Find where the given text appears and provide that cell's center as [X, Y] coordinate. 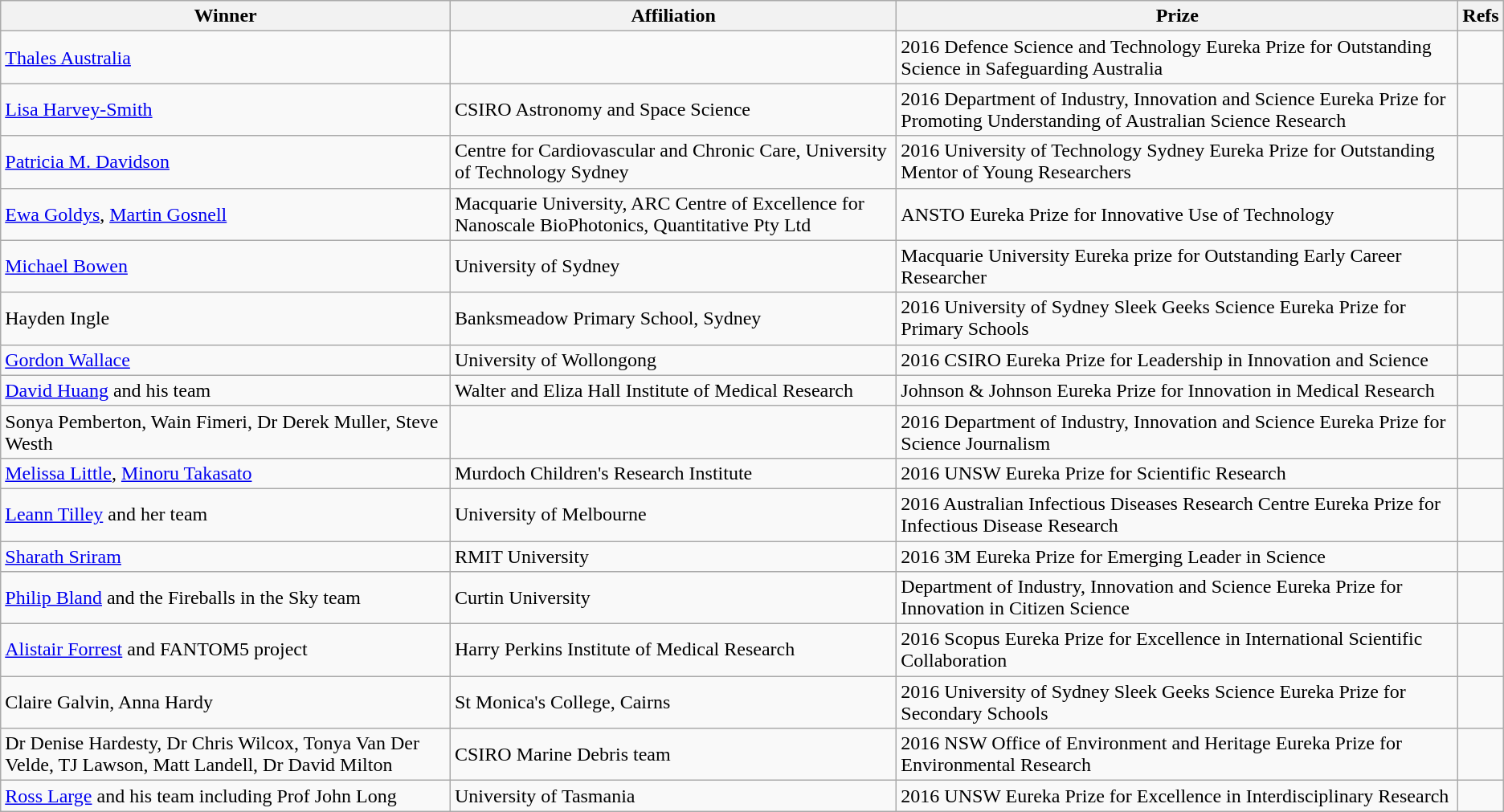
University of Wollongong [673, 360]
Affiliation [673, 16]
Refs [1481, 16]
Philip Bland and the Fireballs in the Sky team [226, 598]
Johnson & Johnson Eureka Prize for Innovation in Medical Research [1178, 390]
2016 University of Technology Sydney Eureka Prize for Outstanding Mentor of Young Researchers [1178, 162]
CSIRO Astronomy and Space Science [673, 109]
St Monica's College, Cairns [673, 702]
2016 CSIRO Eureka Prize for Leadership in Innovation and Science [1178, 360]
Thales Australia [226, 58]
2016 Defence Science and Technology Eureka Prize for Outstanding Science in Safeguarding Australia [1178, 58]
Dr Denise Hardesty, Dr Chris Wilcox, Tonya Van Der Velde, TJ Lawson, Matt Landell, Dr David Milton [226, 755]
RMIT University [673, 557]
Macquarie University Eureka prize for Outstanding Early Career Researcher [1178, 267]
University of Melbourne [673, 514]
Sonya Pemberton, Wain Fimeri, Dr Derek Muller, Steve Westh [226, 432]
2016 Australian Infectious Diseases Research Centre Eureka Prize for Infectious Disease Research [1178, 514]
ANSTO Eureka Prize for Innovative Use of Technology [1178, 214]
2016 UNSW Eureka Prize for Scientific Research [1178, 473]
Curtin University [673, 598]
Walter and Eliza Hall Institute of Medical Research [673, 390]
Centre for Cardiovascular and Chronic Care, University of Technology Sydney [673, 162]
2016 3M Eureka Prize for Emerging Leader in Science [1178, 557]
Banksmeadow Primary School, Sydney [673, 318]
Harry Perkins Institute of Medical Research [673, 651]
Ross Large and his team including Prof John Long [226, 796]
Claire Galvin, Anna Hardy [226, 702]
Michael Bowen [226, 267]
University of Sydney [673, 267]
2016 Scopus Eureka Prize for Excellence in International Scientific Collaboration [1178, 651]
2016 University of Sydney Sleek Geeks Science Eureka Prize for Secondary Schools [1178, 702]
Melissa Little, Minoru Takasato [226, 473]
Sharath Sriram [226, 557]
University of Tasmania [673, 796]
2016 UNSW Eureka Prize for Excellence in Interdisciplinary Research [1178, 796]
2016 NSW Office of Environment and Heritage Eureka Prize for Environmental Research [1178, 755]
Prize [1178, 16]
2016 Department of Industry, Innovation and Science Eureka Prize for Science Journalism [1178, 432]
Gordon Wallace [226, 360]
2016 Department of Industry, Innovation and Science Eureka Prize for Promoting Understanding of Australian Science Research [1178, 109]
David Huang and his team [226, 390]
CSIRO Marine Debris team [673, 755]
Hayden Ingle [226, 318]
Macquarie University, ARC Centre of Excellence for Nanoscale BioPhotonics, Quantitative Pty Ltd [673, 214]
2016 University of Sydney Sleek Geeks Science Eureka Prize for Primary Schools [1178, 318]
Patricia M. Davidson [226, 162]
Murdoch Children's Research Institute [673, 473]
Lisa Harvey-Smith [226, 109]
Winner [226, 16]
Ewa Goldys, Martin Gosnell [226, 214]
Alistair Forrest and FANTOM5 project [226, 651]
Department of Industry, Innovation and Science Eureka Prize for Innovation in Citizen Science [1178, 598]
Leann Tilley and her team [226, 514]
